Identify which cell holds the provided text, then report its [X, Y] central coordinate. 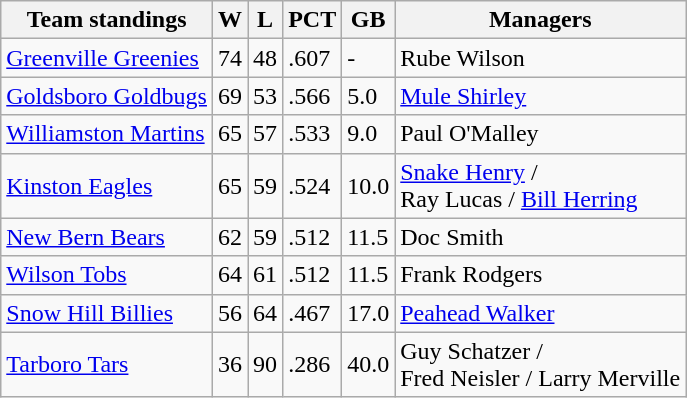
10.0 [368, 186]
Team standings [107, 20]
New Bern Bears [107, 237]
Peahead Walker [540, 313]
Paul O'Malley [540, 134]
48 [266, 58]
74 [230, 58]
PCT [312, 20]
Kinston Eagles [107, 186]
Rube Wilson [540, 58]
.286 [312, 364]
Wilson Tobs [107, 275]
W [230, 20]
L [266, 20]
53 [266, 96]
Doc Smith [540, 237]
36 [230, 364]
Managers [540, 20]
90 [266, 364]
Greenville Greenies [107, 58]
56 [230, 313]
Frank Rodgers [540, 275]
GB [368, 20]
5.0 [368, 96]
.607 [312, 58]
.566 [312, 96]
57 [266, 134]
.467 [312, 313]
.533 [312, 134]
Williamston Martins [107, 134]
61 [266, 275]
17.0 [368, 313]
Snow Hill Billies [107, 313]
62 [230, 237]
- [368, 58]
40.0 [368, 364]
.524 [312, 186]
Guy Schatzer / Fred Neisler / Larry Merville [540, 364]
Mule Shirley [540, 96]
Tarboro Tars [107, 364]
Goldsboro Goldbugs [107, 96]
9.0 [368, 134]
Snake Henry / Ray Lucas / Bill Herring [540, 186]
69 [230, 96]
